Determine the [X, Y] coordinate at the center of the cell enclosing the given text.  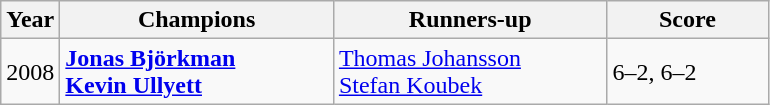
2008 [30, 72]
Champions [197, 20]
Year [30, 20]
6–2, 6–2 [688, 72]
Score [688, 20]
Jonas Björkman Kevin Ullyett [197, 72]
Runners-up [470, 20]
Thomas Johansson Stefan Koubek [470, 72]
